Locate the cell with the specified text and output its [X, Y] center coordinate. 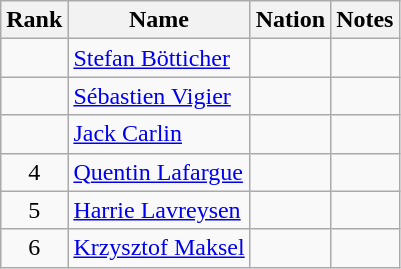
Rank [34, 20]
Stefan Bötticher [159, 58]
Jack Carlin [159, 134]
Notes [365, 20]
5 [34, 210]
Nation [290, 20]
Quentin Lafargue [159, 172]
4 [34, 172]
Name [159, 20]
Harrie Lavreysen [159, 210]
6 [34, 248]
Krzysztof Maksel [159, 248]
Sébastien Vigier [159, 96]
